Identify which cell holds the provided text, then report its (x, y) central coordinate. 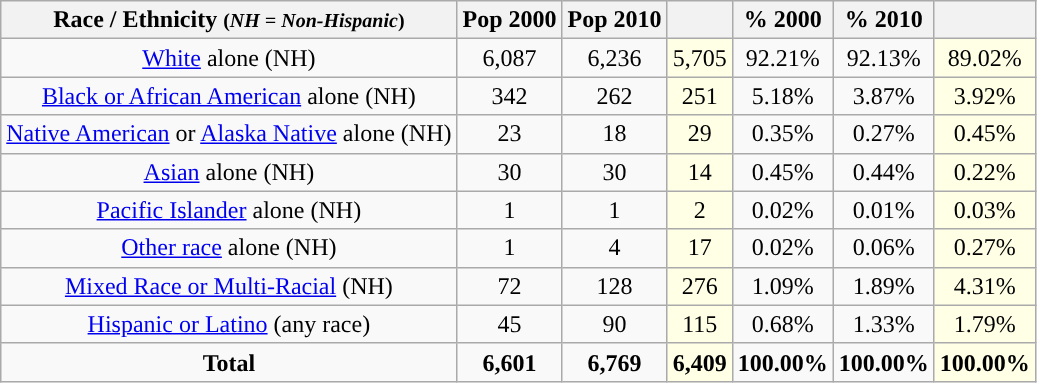
1.89% (884, 286)
5.18% (782, 96)
262 (614, 96)
17 (700, 248)
Pop 2000 (510, 20)
23 (510, 134)
0.01% (884, 210)
White alone (NH) (229, 58)
Pop 2010 (614, 20)
251 (700, 96)
90 (614, 324)
2 (700, 210)
1.33% (884, 324)
342 (510, 96)
72 (510, 286)
Race / Ethnicity (NH = Non-Hispanic) (229, 20)
276 (700, 286)
3.87% (884, 96)
Total (229, 362)
6,409 (700, 362)
Mixed Race or Multi-Racial (NH) (229, 286)
1.79% (984, 324)
Asian alone (NH) (229, 172)
0.68% (782, 324)
4 (614, 248)
0.35% (782, 134)
% 2000 (782, 20)
128 (614, 286)
Native American or Alaska Native alone (NH) (229, 134)
45 (510, 324)
0.06% (884, 248)
Pacific Islander alone (NH) (229, 210)
29 (700, 134)
115 (700, 324)
89.02% (984, 58)
6,601 (510, 362)
3.92% (984, 96)
18 (614, 134)
14 (700, 172)
0.22% (984, 172)
4.31% (984, 286)
6,087 (510, 58)
Other race alone (NH) (229, 248)
Hispanic or Latino (any race) (229, 324)
6,769 (614, 362)
Black or African American alone (NH) (229, 96)
92.21% (782, 58)
% 2010 (884, 20)
0.03% (984, 210)
0.44% (884, 172)
1.09% (782, 286)
6,236 (614, 58)
5,705 (700, 58)
92.13% (884, 58)
